For the text-containing cell, return its midpoint in [x, y] coordinate format. 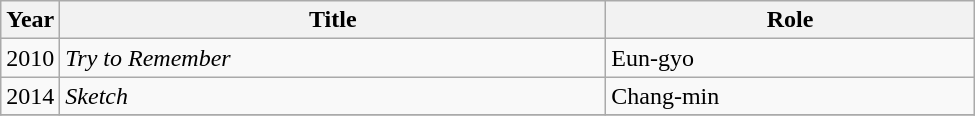
2010 [30, 58]
Try to Remember [333, 58]
Chang-min [790, 96]
Role [790, 20]
2014 [30, 96]
Year [30, 20]
Eun-gyo [790, 58]
Title [333, 20]
Sketch [333, 96]
